Detect which cell encompasses the target text, then output its [X, Y] center coordinate. 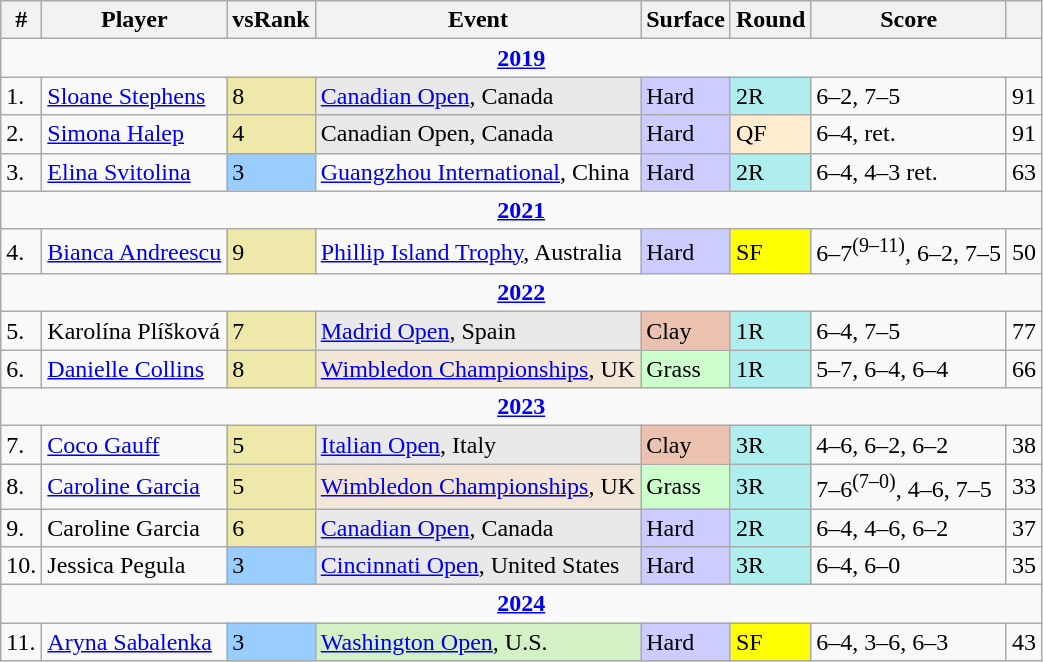
Madrid Open, Spain [478, 331]
Surface [686, 20]
4 [271, 134]
# [22, 20]
Danielle Collins [134, 369]
Phillip Island Trophy, Australia [478, 252]
Bianca Andreescu [134, 252]
Sloane Stephens [134, 96]
38 [1024, 445]
6–7(9–11), 6–2, 7–5 [909, 252]
Simona Halep [134, 134]
2024 [522, 604]
Coco Gauff [134, 445]
2023 [522, 407]
Aryna Sabalenka [134, 642]
5. [22, 331]
77 [1024, 331]
50 [1024, 252]
6–4, 4–6, 6–2 [909, 528]
66 [1024, 369]
2022 [522, 293]
2021 [522, 210]
6–2, 7–5 [909, 96]
6–4, ret. [909, 134]
9 [271, 252]
Round [770, 20]
6–4, 6–0 [909, 566]
35 [1024, 566]
Karolína Plíšková [134, 331]
Elina Svitolina [134, 172]
6 [271, 528]
7 [271, 331]
6–4, 4–3 ret. [909, 172]
Player [134, 20]
Guangzhou International, China [478, 172]
QF [770, 134]
6. [22, 369]
4. [22, 252]
6–4, 3–6, 6–3 [909, 642]
2019 [522, 58]
63 [1024, 172]
Cincinnati Open, United States [478, 566]
6–4, 7–5 [909, 331]
5–7, 6–4, 6–4 [909, 369]
Jessica Pegula [134, 566]
7–6(7–0), 4–6, 7–5 [909, 486]
Washington Open, U.S. [478, 642]
33 [1024, 486]
4–6, 6–2, 6–2 [909, 445]
Score [909, 20]
9. [22, 528]
2. [22, 134]
vsRank [271, 20]
3. [22, 172]
8. [22, 486]
7. [22, 445]
11. [22, 642]
37 [1024, 528]
Event [478, 20]
Italian Open, Italy [478, 445]
1. [22, 96]
10. [22, 566]
43 [1024, 642]
